Identify which cell holds the provided text, then report its (X, Y) central coordinate. 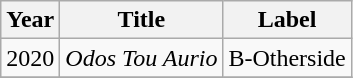
B-Otherside (287, 58)
2020 (30, 58)
Odos Tou Aurio (142, 58)
Title (142, 20)
Year (30, 20)
Label (287, 20)
